Detect which cell encompasses the target text, then output its (X, Y) center coordinate. 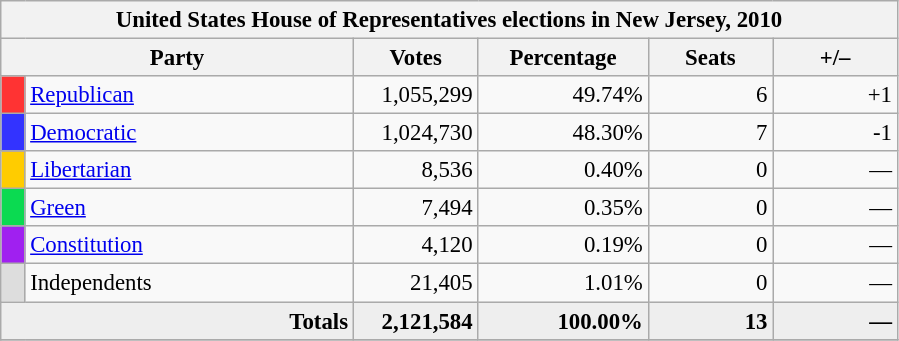
Seats (710, 58)
Independents (189, 283)
0.19% (563, 245)
8,536 (416, 170)
0.40% (563, 170)
Republican (189, 95)
21,405 (416, 283)
1.01% (563, 283)
Votes (416, 58)
7 (710, 133)
Green (189, 208)
-1 (836, 133)
1,055,299 (416, 95)
Totals (178, 321)
Libertarian (189, 170)
13 (710, 321)
100.00% (563, 321)
+/– (836, 58)
48.30% (563, 133)
+1 (836, 95)
Constitution (189, 245)
1,024,730 (416, 133)
6 (710, 95)
2,121,584 (416, 321)
Party (178, 58)
Democratic (189, 133)
49.74% (563, 95)
4,120 (416, 245)
Percentage (563, 58)
7,494 (416, 208)
United States House of Representatives elections in New Jersey, 2010 (450, 20)
0.35% (563, 208)
